Search for the cell housing the specified text and yield its [x, y] center coordinate. 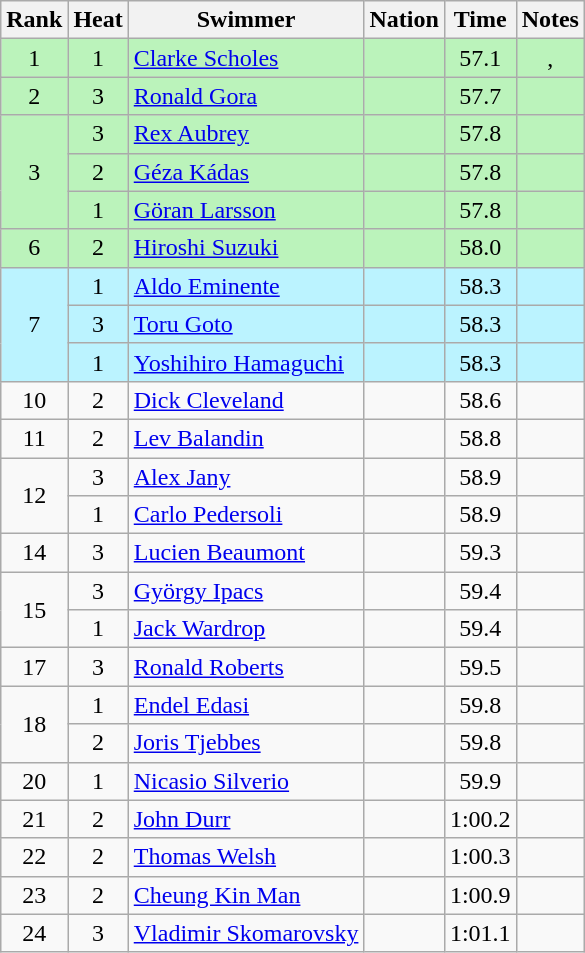
Cheung Kin Man [246, 895]
Rank [34, 20]
59.3 [480, 553]
15 [34, 610]
Lev Balandin [246, 438]
Géza Kádas [246, 172]
Nicasio Silverio [246, 781]
Time [480, 20]
58.8 [480, 438]
1:00.3 [480, 857]
, [550, 58]
Yoshihiro Hamaguchi [246, 362]
Aldo Eminente [246, 286]
10 [34, 400]
Endel Edasi [246, 705]
1:00.9 [480, 895]
Clarke Scholes [246, 58]
Göran Larsson [246, 210]
18 [34, 724]
11 [34, 438]
Carlo Pedersoli [246, 515]
Lucien Beaumont [246, 553]
1:01.1 [480, 933]
Nation [404, 20]
22 [34, 857]
Hiroshi Suzuki [246, 248]
58.0 [480, 248]
György Ipacs [246, 591]
57.7 [480, 96]
Ronald Roberts [246, 667]
John Durr [246, 819]
Alex Jany [246, 477]
57.1 [480, 58]
58.6 [480, 400]
24 [34, 933]
12 [34, 496]
21 [34, 819]
17 [34, 667]
Toru Goto [246, 324]
14 [34, 553]
Heat [98, 20]
Thomas Welsh [246, 857]
59.5 [480, 667]
Rex Aubrey [246, 134]
Notes [550, 20]
Dick Cleveland [246, 400]
1:00.2 [480, 819]
20 [34, 781]
Vladimir Skomarovsky [246, 933]
Jack Wardrop [246, 629]
Ronald Gora [246, 96]
6 [34, 248]
Swimmer [246, 20]
59.9 [480, 781]
7 [34, 324]
23 [34, 895]
Joris Tjebbes [246, 743]
